Provide the (x, y) coordinate of the cell's center where the given text is located.  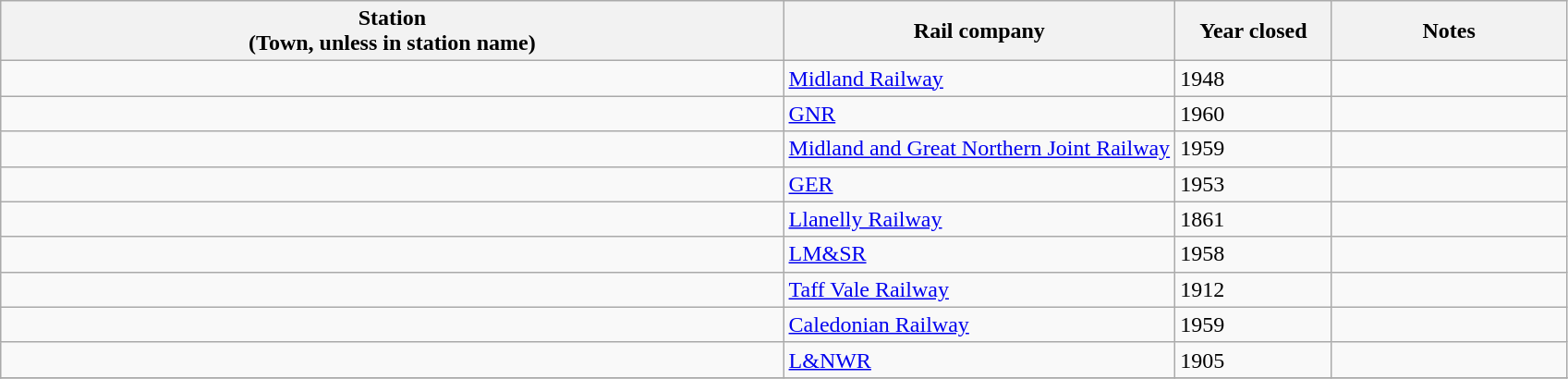
L&NWR (979, 360)
Year closed (1253, 31)
1948 (1253, 79)
1905 (1253, 360)
Llanelly Railway (979, 219)
Notes (1449, 31)
Caledonian Railway (979, 324)
Midland Railway (979, 79)
Station(Town, unless in station name) (392, 31)
GER (979, 184)
1861 (1253, 219)
1953 (1253, 184)
1960 (1253, 114)
Midland and Great Northern Joint Railway (979, 149)
Rail company (979, 31)
1912 (1253, 289)
LM&SR (979, 254)
1958 (1253, 254)
GNR (979, 114)
Taff Vale Railway (979, 289)
